Locate the cell with the specified text and output its [X, Y] center coordinate. 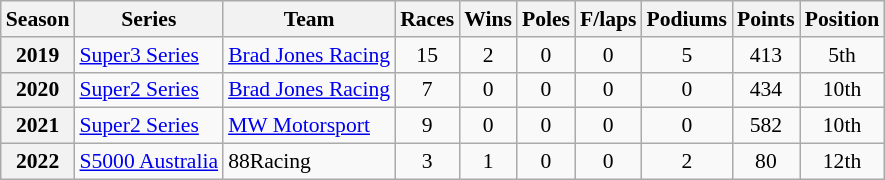
80 [766, 162]
88Racing [309, 162]
413 [766, 55]
Podiums [688, 19]
S5000 Australia [148, 162]
Position [842, 19]
2021 [38, 126]
F/laps [608, 19]
Points [766, 19]
Wins [488, 19]
2019 [38, 55]
582 [766, 126]
Team [309, 19]
3 [427, 162]
2020 [38, 90]
15 [427, 55]
Poles [546, 19]
MW Motorsport [309, 126]
9 [427, 126]
1 [488, 162]
434 [766, 90]
5th [842, 55]
12th [842, 162]
Series [148, 19]
7 [427, 90]
Races [427, 19]
Super3 Series [148, 55]
2022 [38, 162]
5 [688, 55]
Season [38, 19]
